Pinpoint the cell where the given text exists, returning its (x, y) midpoint coordinate. 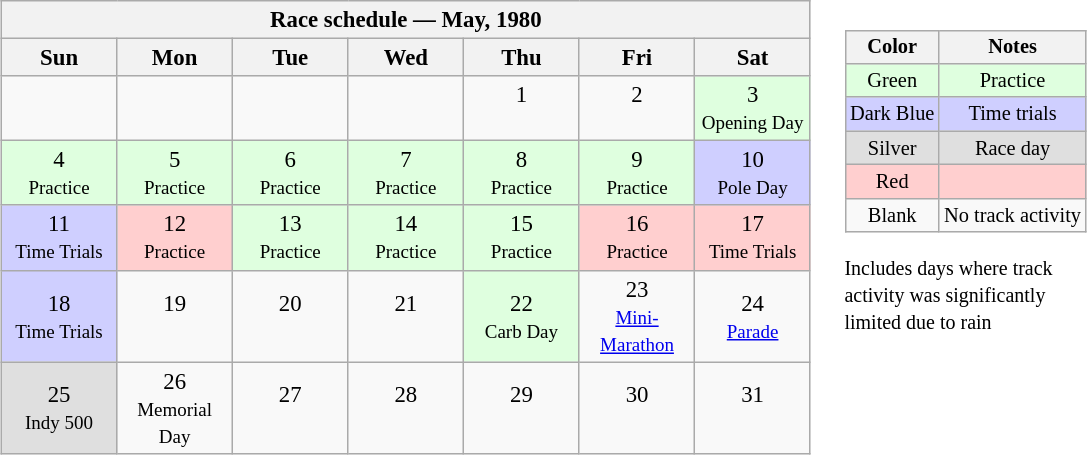
7Practice (406, 174)
16Practice (637, 238)
25Indy 500 (59, 408)
3Opening Day (753, 108)
8Practice (522, 174)
No track activity (1012, 215)
Race schedule — May, 1980 (406, 20)
Blank (892, 215)
20 (290, 316)
21 (406, 316)
14Practice (406, 238)
Mon (175, 58)
Red (892, 182)
15Practice (522, 238)
9Practice (637, 174)
Tue (290, 58)
10Pole Day (753, 174)
31 (753, 408)
Race day (1012, 148)
Sun (59, 58)
26Memorial Day (175, 408)
13Practice (290, 238)
17Time Trials (753, 238)
Practice (1012, 81)
4Practice (59, 174)
Dark Blue (892, 114)
11Time Trials (59, 238)
Color (892, 47)
Fri (637, 58)
Wed (406, 58)
Thu (522, 58)
Silver (892, 148)
30 (637, 408)
2 (637, 108)
28 (406, 408)
19 (175, 316)
Time trials (1012, 114)
6Practice (290, 174)
22Carb Day (522, 316)
27 (290, 408)
Sat (753, 58)
23Mini-Marathon (637, 316)
12Practice (175, 238)
Green (892, 81)
Notes (1012, 47)
24Parade (753, 316)
18Time Trials (59, 316)
5Practice (175, 174)
1 (522, 108)
29 (522, 408)
